Search for the cell housing the specified text and yield its (x, y) center coordinate. 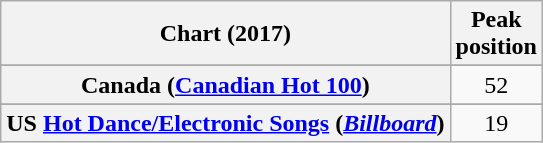
US Hot Dance/Electronic Songs (Billboard) (226, 123)
19 (496, 123)
Peakposition (496, 34)
52 (496, 85)
Canada (Canadian Hot 100) (226, 85)
Chart (2017) (226, 34)
